Extract the [x, y] coordinate from the center of the cell holding the provided text.  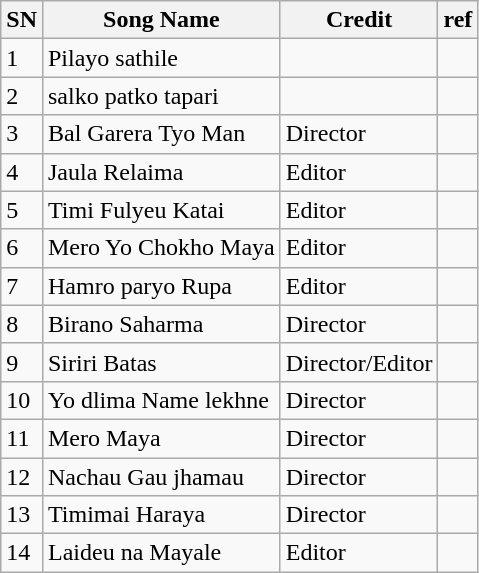
11 [22, 438]
Yo dlima Name lekhne [161, 400]
10 [22, 400]
Song Name [161, 20]
3 [22, 134]
14 [22, 553]
12 [22, 477]
Mero Yo Chokho Maya [161, 248]
Credit [359, 20]
Timi Fulyeu Katai [161, 210]
Birano Saharma [161, 324]
SN [22, 20]
9 [22, 362]
7 [22, 286]
Director/Editor [359, 362]
Pilayo sathile [161, 58]
4 [22, 172]
5 [22, 210]
Laideu na Mayale [161, 553]
Siriri Batas [161, 362]
Jaula Relaima [161, 172]
Mero Maya [161, 438]
2 [22, 96]
Hamro paryo Rupa [161, 286]
Nachau Gau jhamau [161, 477]
6 [22, 248]
13 [22, 515]
Bal Garera Tyo Man [161, 134]
salko patko tapari [161, 96]
8 [22, 324]
ref [458, 20]
Timimai Haraya [161, 515]
1 [22, 58]
